Detect which cell encompasses the target text, then output its (X, Y) center coordinate. 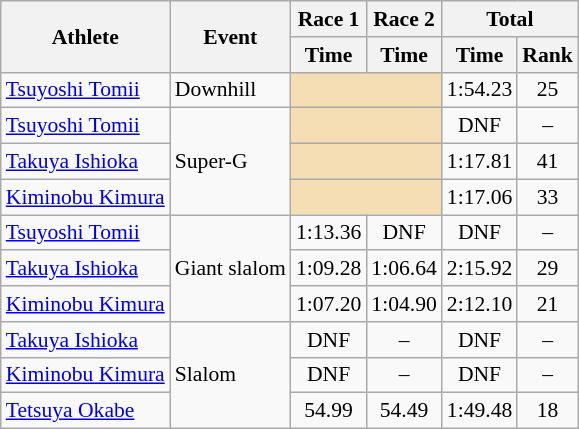
Super-G (230, 162)
1:49.48 (480, 411)
Downhill (230, 90)
1:04.90 (404, 304)
33 (548, 197)
Rank (548, 55)
2:12.10 (480, 304)
Tetsuya Okabe (86, 411)
1:06.64 (404, 269)
1:54.23 (480, 90)
Athlete (86, 36)
1:09.28 (328, 269)
29 (548, 269)
1:13.36 (328, 233)
54.49 (404, 411)
25 (548, 90)
21 (548, 304)
Event (230, 36)
1:17.06 (480, 197)
Race 1 (328, 19)
1:17.81 (480, 162)
Total (510, 19)
Giant slalom (230, 268)
1:07.20 (328, 304)
18 (548, 411)
54.99 (328, 411)
Race 2 (404, 19)
41 (548, 162)
Slalom (230, 376)
2:15.92 (480, 269)
